Scan for the cell matching the given text and deliver its [X, Y] coordinate at center. 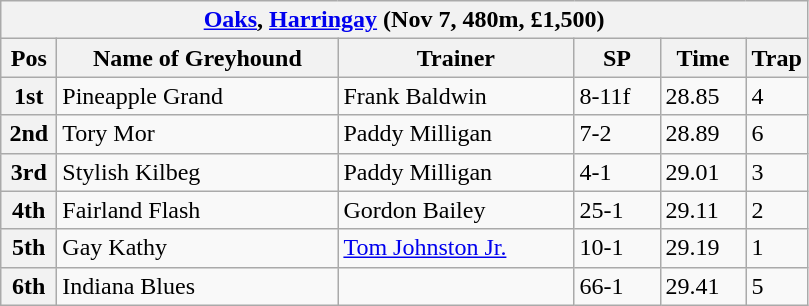
4-1 [617, 172]
Pos [29, 58]
29.41 [703, 286]
Gordon Bailey [456, 210]
4th [29, 210]
5th [29, 248]
Oaks, Harringay (Nov 7, 480m, £1,500) [404, 20]
SP [617, 58]
Time [703, 58]
Name of Greyhound [198, 58]
Tory Mor [198, 134]
6th [29, 286]
25-1 [617, 210]
8-11f [617, 96]
29.19 [703, 248]
6 [776, 134]
29.01 [703, 172]
10-1 [617, 248]
3 [776, 172]
3rd [29, 172]
2nd [29, 134]
28.85 [703, 96]
Fairland Flash [198, 210]
Gay Kathy [198, 248]
Stylish Kilbeg [198, 172]
7-2 [617, 134]
66-1 [617, 286]
Tom Johnston Jr. [456, 248]
Frank Baldwin [456, 96]
1 [776, 248]
Trainer [456, 58]
5 [776, 286]
1st [29, 96]
Indiana Blues [198, 286]
Pineapple Grand [198, 96]
Trap [776, 58]
29.11 [703, 210]
4 [776, 96]
2 [776, 210]
28.89 [703, 134]
